Search for the cell housing the specified text and yield its [x, y] center coordinate. 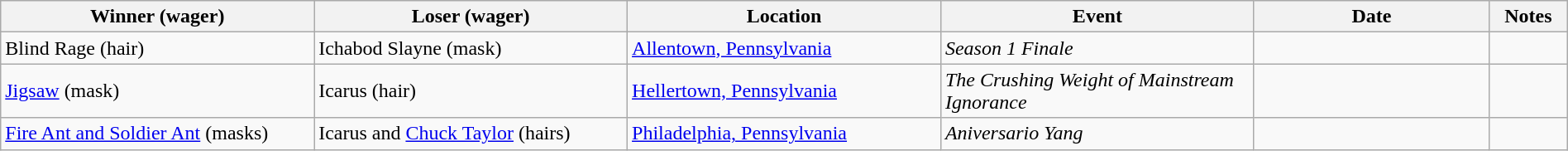
Allentown, Pennsylvania [784, 48]
Date [1371, 17]
Season 1 Finale [1097, 48]
Ichabod Slayne (mask) [471, 48]
Hellertown, Pennsylvania [784, 91]
Location [784, 17]
Winner (wager) [157, 17]
Philadelphia, Pennsylvania [784, 134]
Aniversario Yang [1097, 134]
Loser (wager) [471, 17]
Icarus (hair) [471, 91]
Jigsaw (mask) [157, 91]
Blind Rage (hair) [157, 48]
Event [1097, 17]
The Crushing Weight of Mainstream Ignorance [1097, 91]
Icarus and Chuck Taylor (hairs) [471, 134]
Notes [1528, 17]
Fire Ant and Soldier Ant (masks) [157, 134]
